Return (X, Y) of the center of cell containing provided text 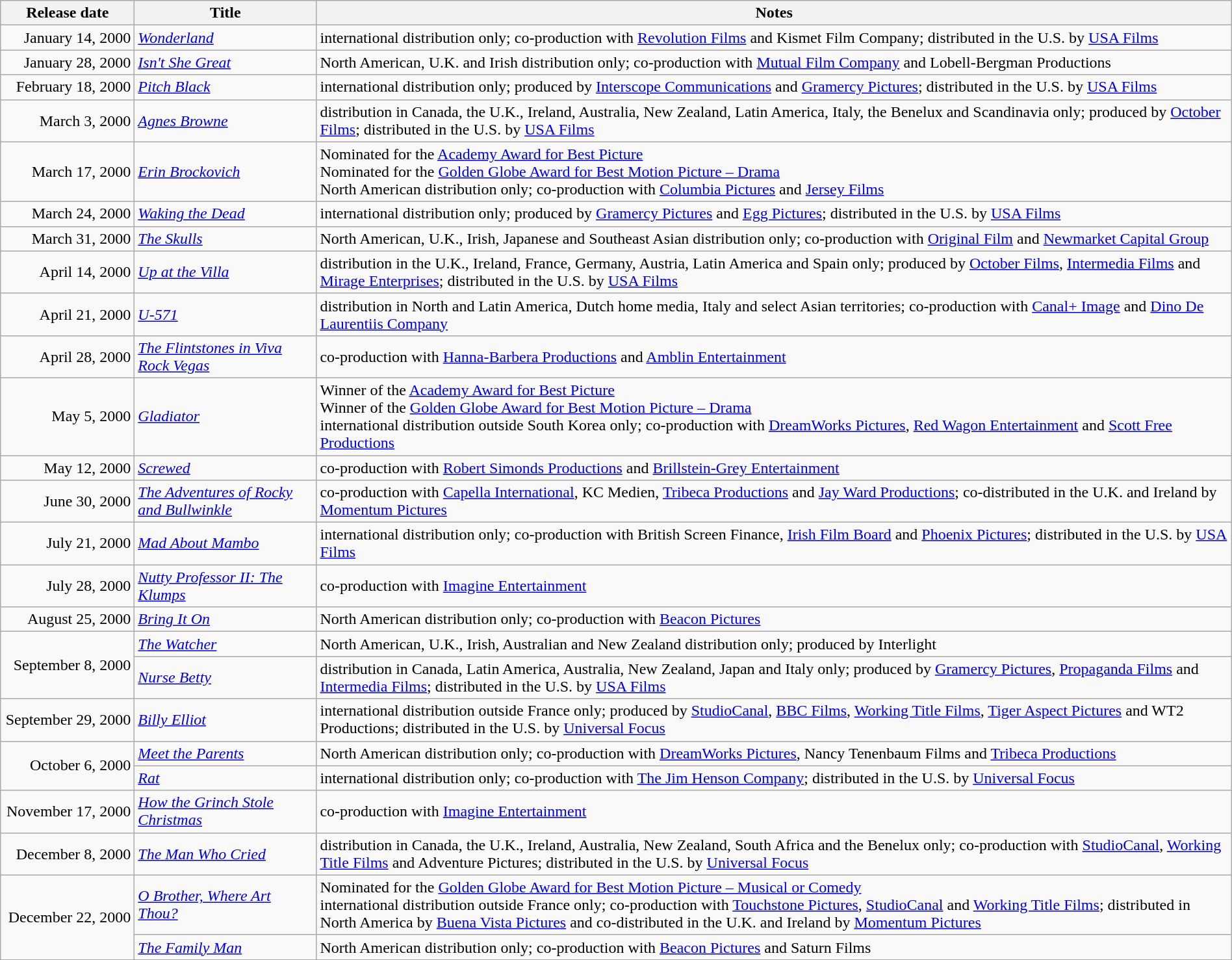
The Watcher (225, 644)
The Skulls (225, 239)
North American distribution only; co-production with Beacon Pictures (774, 619)
February 18, 2000 (68, 87)
The Family Man (225, 947)
Meet the Parents (225, 753)
The Flintstones in Viva Rock Vegas (225, 356)
March 24, 2000 (68, 214)
Release date (68, 13)
Isn't She Great (225, 62)
North American distribution only; co-production with DreamWorks Pictures, Nancy Tenenbaum Films and Tribeca Productions (774, 753)
Erin Brockovich (225, 172)
November 17, 2000 (68, 811)
The Adventures of Rocky and Bullwinkle (225, 502)
Bring It On (225, 619)
North American, U.K. and Irish distribution only; co-production with Mutual Film Company and Lobell-Bergman Productions (774, 62)
July 28, 2000 (68, 586)
December 22, 2000 (68, 917)
international distribution only; co-production with The Jim Henson Company; distributed in the U.S. by Universal Focus (774, 778)
Mad About Mambo (225, 543)
September 8, 2000 (68, 666)
co-production with Hanna-Barbera Productions and Amblin Entertainment (774, 356)
April 21, 2000 (68, 315)
September 29, 2000 (68, 720)
May 12, 2000 (68, 467)
North American, U.K., Irish, Australian and New Zealand distribution only; produced by Interlight (774, 644)
international distribution only; co-production with Revolution Films and Kismet Film Company; distributed in the U.S. by USA Films (774, 38)
co-production with Robert Simonds Productions and Brillstein-Grey Entertainment (774, 467)
March 31, 2000 (68, 239)
March 3, 2000 (68, 121)
Nurse Betty (225, 677)
international distribution only; produced by Gramercy Pictures and Egg Pictures; distributed in the U.S. by USA Films (774, 214)
April 28, 2000 (68, 356)
January 14, 2000 (68, 38)
North American, U.K., Irish, Japanese and Southeast Asian distribution only; co-production with Original Film and Newmarket Capital Group (774, 239)
April 14, 2000 (68, 272)
U-571 (225, 315)
Agnes Browne (225, 121)
October 6, 2000 (68, 766)
August 25, 2000 (68, 619)
Waking the Dead (225, 214)
December 8, 2000 (68, 854)
Pitch Black (225, 87)
Notes (774, 13)
Title (225, 13)
January 28, 2000 (68, 62)
Up at the Villa (225, 272)
May 5, 2000 (68, 416)
international distribution only; produced by Interscope Communications and Gramercy Pictures; distributed in the U.S. by USA Films (774, 87)
July 21, 2000 (68, 543)
Nutty Professor II: The Klumps (225, 586)
Rat (225, 778)
The Man Who Cried (225, 854)
Gladiator (225, 416)
Billy Elliot (225, 720)
Screwed (225, 467)
O Brother, Where Art Thou? (225, 905)
June 30, 2000 (68, 502)
March 17, 2000 (68, 172)
Wonderland (225, 38)
North American distribution only; co-production with Beacon Pictures and Saturn Films (774, 947)
How the Grinch Stole Christmas (225, 811)
